Scan for the cell matching the given text and deliver its (X, Y) coordinate at center. 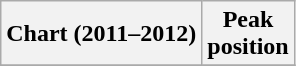
Peakposition (248, 34)
Chart (2011–2012) (102, 34)
